Output the (x, y) coordinate of the center of the cell containing the given text.  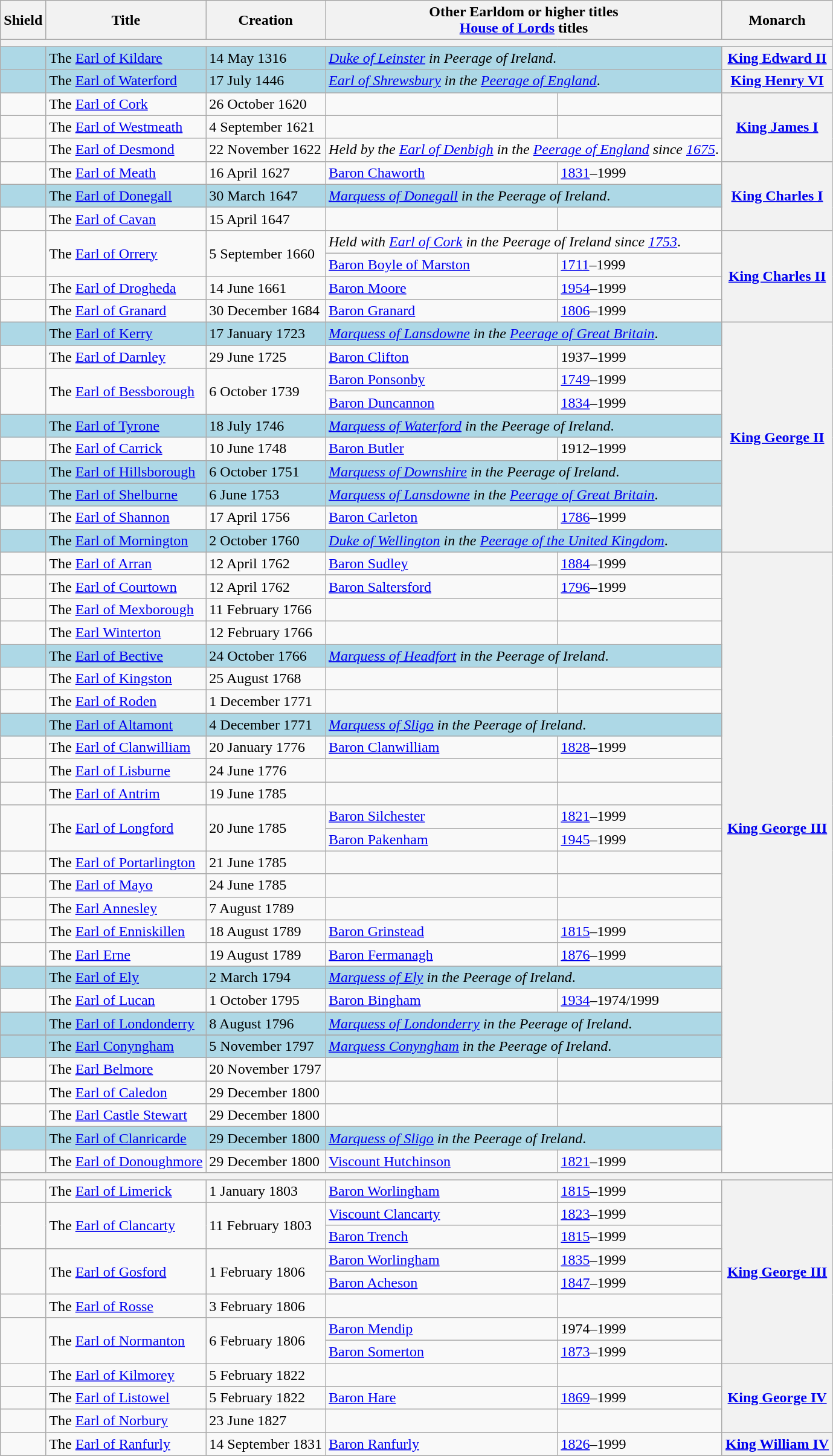
24 June 1776 (266, 771)
The Earl of Antrim (126, 794)
The Earl of Drogheda (126, 288)
King Edward II (777, 58)
Duke of Wellington in the Peerage of the United Kingdom. (524, 540)
Baron Chaworth (442, 173)
25 August 1768 (266, 679)
The Earl of Westmeath (126, 127)
The Earl Annesley (126, 908)
Baron Boyle of Marston (442, 265)
The Earl of Clanricarde (126, 1138)
The Earl of Altamont (126, 725)
30 March 1647 (266, 196)
20 November 1797 (266, 1070)
6 October 1739 (266, 391)
1 December 1771 (266, 702)
The Earl of Mexborough (126, 609)
Baron Sudley (442, 563)
Baron Silchester (442, 816)
The Earl of Kingston (126, 679)
The Earl of Bessborough (126, 391)
The Earl of Rosse (126, 1306)
Earl of Shrewsbury in the Peerage of England. (524, 81)
The Earl of Kerry (126, 334)
6 June 1753 (266, 495)
6 February 1806 (266, 1340)
The Earl of Caledon (126, 1092)
1884–1999 (640, 563)
1 January 1803 (266, 1191)
12 February 1766 (266, 632)
1 October 1795 (266, 1000)
Marquess of Downshire in the Peerage of Ireland. (524, 472)
1912–1999 (640, 449)
1954–1999 (640, 288)
1835–1999 (640, 1260)
1786–1999 (640, 518)
26 October 1620 (266, 104)
30 December 1684 (266, 311)
The Earl Winterton (126, 632)
29 June 1725 (266, 357)
King Charles II (777, 276)
Baron Clanwilliam (442, 748)
The Earl of Norbury (126, 1421)
17 January 1723 (266, 334)
The Earl of Donegall (126, 196)
The Earl of Courtown (126, 586)
2 October 1760 (266, 540)
Baron Grinstead (442, 931)
The Earl of Ranfurly (126, 1444)
1847–1999 (640, 1283)
The Earl of Londonderry (126, 1024)
4 December 1771 (266, 725)
The Earl of Clancarty (126, 1225)
11 February 1766 (266, 609)
The Earl of Kildare (126, 58)
Baron Fermanagh (442, 954)
The Earl Erne (126, 954)
8 August 1796 (266, 1024)
The Earl Belmore (126, 1070)
Baron Butler (442, 449)
14 September 1831 (266, 1444)
Monarch (777, 21)
1869–1999 (640, 1398)
1831–1999 (640, 173)
The Earl of Hillsborough (126, 472)
1876–1999 (640, 954)
1873–1999 (640, 1352)
Viscount Hutchinson (442, 1161)
King William IV (777, 1444)
The Earl of Arran (126, 563)
14 May 1316 (266, 58)
The Earl Conyngham (126, 1047)
1749–1999 (640, 380)
Baron Somerton (442, 1352)
King James I (777, 127)
The Earl of Clanwilliam (126, 748)
1711–1999 (640, 265)
Held by the Earl of Denbigh in the Peerage of England since 1675. (524, 150)
20 June 1785 (266, 828)
4 September 1621 (266, 127)
The Earl of Listowel (126, 1398)
Held with Earl of Cork in the Peerage of Ireland since 1753. (524, 242)
The Earl of Waterford (126, 81)
1806–1999 (640, 311)
Baron Hare (442, 1398)
Baron Carleton (442, 518)
Marquess of Waterford in the Peerage of Ireland. (524, 426)
The Earl of Roden (126, 702)
Baron Acheson (442, 1283)
6 October 1751 (266, 472)
The Earl of Desmond (126, 150)
Marquess of Headfort in the Peerage of Ireland. (524, 655)
Shield (23, 21)
Creation (266, 21)
1823–1999 (640, 1214)
Baron Bingham (442, 1000)
16 April 1627 (266, 173)
1974–1999 (640, 1329)
Baron Clifton (442, 357)
17 July 1446 (266, 81)
Duke of Leinster in Peerage of Ireland. (524, 58)
Title (126, 21)
1796–1999 (640, 586)
The Earl of Cork (126, 104)
The Earl of Lucan (126, 1000)
The Earl of Orrery (126, 253)
The Earl of Meath (126, 173)
Baron Duncannon (442, 403)
20 January 1776 (266, 748)
Marquess of Ely in the Peerage of Ireland. (524, 977)
1934–1974/1999 (640, 1000)
18 August 1789 (266, 931)
Baron Moore (442, 288)
Baron Granard (442, 311)
24 June 1785 (266, 885)
Baron Ranfurly (442, 1444)
1945–1999 (640, 839)
7 August 1789 (266, 908)
The Earl of Portarlington (126, 862)
The Earl of Donoughmore (126, 1161)
24 October 1766 (266, 655)
19 August 1789 (266, 954)
The Earl Castle Stewart (126, 1115)
Marquess of Donegall in the Peerage of Ireland. (524, 196)
2 March 1794 (266, 977)
King George II (777, 437)
15 April 1647 (266, 219)
The Earl of Normanton (126, 1340)
King Henry VI (777, 81)
23 June 1827 (266, 1421)
1 February 1806 (266, 1271)
1826–1999 (640, 1444)
3 February 1806 (266, 1306)
The Earl of Tyrone (126, 426)
Baron Mendip (442, 1329)
The Earl of Mornington (126, 540)
18 July 1746 (266, 426)
Baron Pakenham (442, 839)
5 September 1660 (266, 253)
The Earl of Gosford (126, 1271)
19 June 1785 (266, 794)
Baron Ponsonby (442, 380)
The Earl of Lisburne (126, 771)
The Earl of Carrick (126, 449)
The Earl of Bective (126, 655)
22 November 1622 (266, 150)
The Earl of Limerick (126, 1191)
The Earl of Ely (126, 977)
The Earl of Enniskillen (126, 931)
Other Earldom or higher titlesHouse of Lords titles (524, 21)
1834–1999 (640, 403)
17 April 1756 (266, 518)
11 February 1803 (266, 1225)
Baron Trench (442, 1237)
King Charles I (777, 196)
10 June 1748 (266, 449)
King George IV (777, 1398)
Marquess Conyngham in the Peerage of Ireland. (524, 1047)
The Earl of Shelburne (126, 495)
Viscount Clancarty (442, 1214)
5 November 1797 (266, 1047)
1937–1999 (640, 357)
The Earl of Darnley (126, 357)
The Earl of Cavan (126, 219)
Marquess of Londonderry in the Peerage of Ireland. (524, 1024)
Baron Saltersford (442, 586)
The Earl of Longford (126, 828)
The Earl of Shannon (126, 518)
The Earl of Kilmorey (126, 1375)
The Earl of Granard (126, 311)
14 June 1661 (266, 288)
21 June 1785 (266, 862)
1828–1999 (640, 748)
The Earl of Mayo (126, 885)
